For the text-containing cell, return its midpoint in (X, Y) coordinate format. 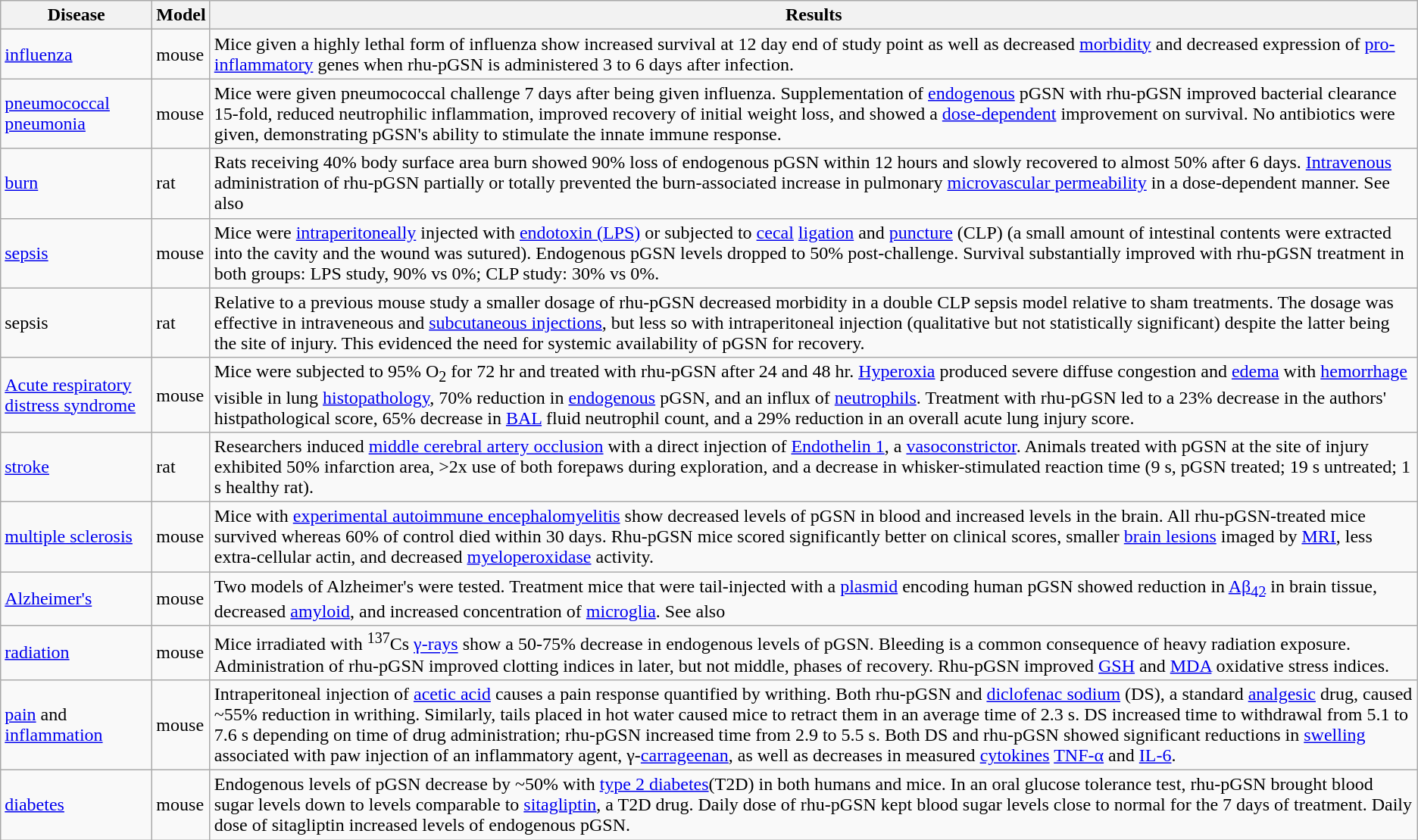
burn (77, 183)
Model (181, 15)
Results (814, 15)
diabetes (77, 805)
Acute respiratory distress syndrome (77, 395)
Disease (77, 15)
pneumococcal pneumonia (77, 114)
radiation (77, 653)
multiple sclerosis (77, 537)
influenza (77, 55)
stroke (77, 467)
pain and inflammation (77, 724)
Alzheimer's (77, 598)
